From the cell containing the given text, extract its center point as (x, y) coordinate. 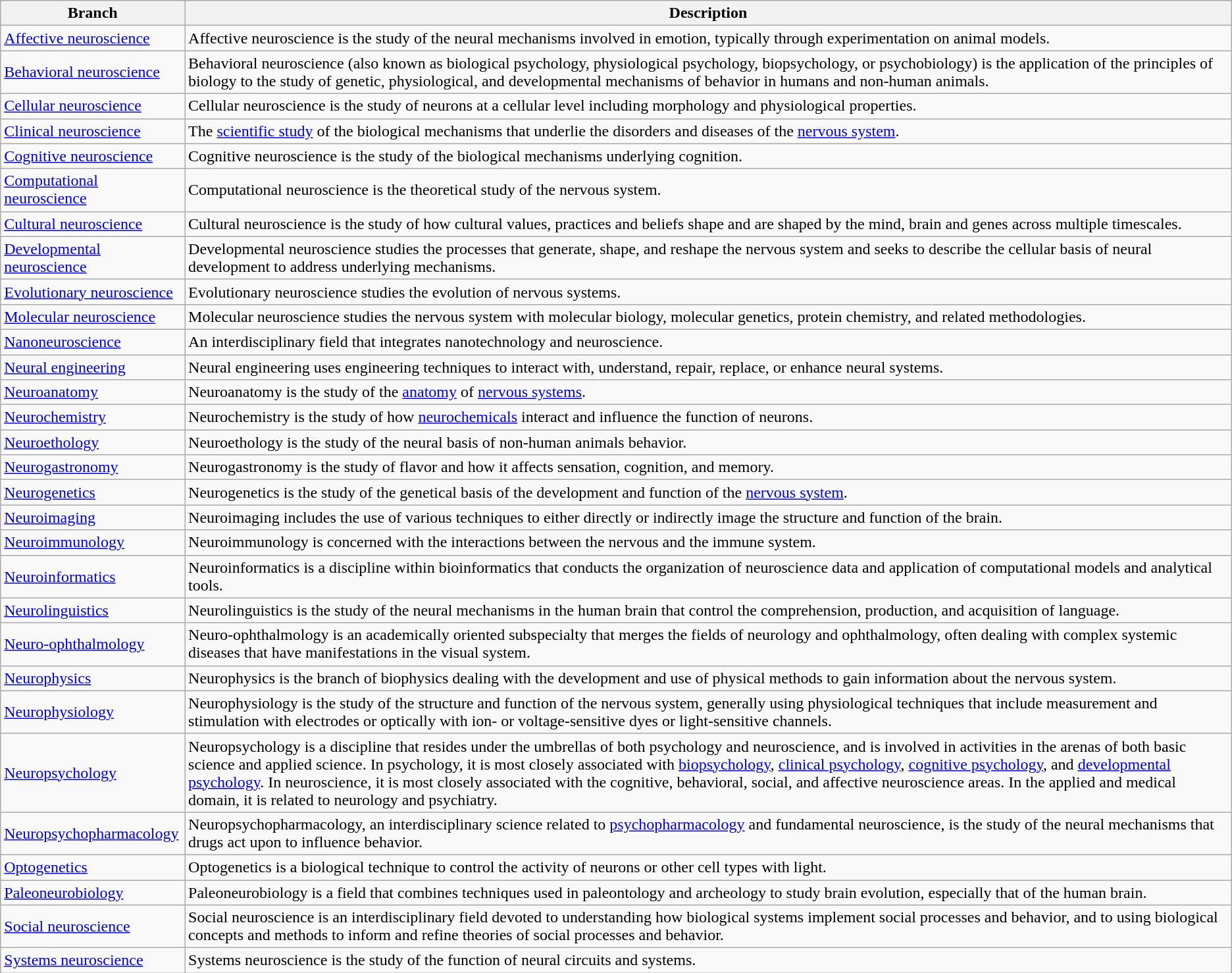
Neuroanatomy (93, 392)
Neurolinguistics (93, 610)
Systems neuroscience is the study of the function of neural circuits and systems. (708, 960)
Behavioral neuroscience (93, 72)
Cellular neuroscience is the study of neurons at a cellular level including morphology and physiological properties. (708, 106)
Clinical neuroscience (93, 131)
Developmental neuroscience (93, 258)
Social neuroscience (93, 927)
Neurolinguistics is the study of the neural mechanisms in the human brain that control the comprehension, production, and acquisition of language. (708, 610)
Neuroimaging (93, 517)
Optogenetics (93, 867)
Neural engineering (93, 367)
Neuroethology (93, 442)
Neurogastronomy (93, 467)
Systems neuroscience (93, 960)
Neuropsychopharmacology (93, 833)
Description (708, 13)
Neurophysics (93, 678)
Neurogenetics (93, 492)
Cellular neuroscience (93, 106)
Neural engineering uses engineering techniques to interact with, understand, repair, replace, or enhance neural systems. (708, 367)
An interdisciplinary field that integrates nanotechnology and neuroscience. (708, 342)
Neuroethology is the study of the neural basis of non-human animals behavior. (708, 442)
Neurogastronomy is the study of flavor and how it affects sensation, cognition, and memory. (708, 467)
Computational neuroscience (93, 190)
Neuro-ophthalmology (93, 644)
Neuroinformatics (93, 577)
Neuroimaging includes the use of various techniques to either directly or indirectly image the structure and function of the brain. (708, 517)
Molecular neuroscience studies the nervous system with molecular biology, molecular genetics, protein chemistry, and related methodologies. (708, 317)
Neurochemistry is the study of how neurochemicals interact and influence the function of neurons. (708, 417)
Neurophysics is the branch of biophysics dealing with the development and use of physical methods to gain information about the nervous system. (708, 678)
Evolutionary neuroscience (93, 292)
Affective neuroscience (93, 38)
Cognitive neuroscience (93, 156)
Neuroimmunology is concerned with the interactions between the nervous and the immune system. (708, 542)
Branch (93, 13)
Cultural neuroscience (93, 224)
Optogenetics is a biological technique to control the activity of neurons or other cell types with light. (708, 867)
Neurophysiology (93, 712)
Cognitive neuroscience is the study of the biological mechanisms underlying cognition. (708, 156)
Affective neuroscience is the study of the neural mechanisms involved in emotion, typically through experimentation on animal models. (708, 38)
The scientific study of the biological mechanisms that underlie the disorders and diseases of the nervous system. (708, 131)
Evolutionary neuroscience studies the evolution of nervous systems. (708, 292)
Molecular neuroscience (93, 317)
Neurochemistry (93, 417)
Nanoneuroscience (93, 342)
Neuroanatomy is the study of the anatomy of nervous systems. (708, 392)
Neuropsychology (93, 773)
Paleoneurobiology (93, 892)
Neuroimmunology (93, 542)
Neurogenetics is the study of the genetical basis of the development and function of the nervous system. (708, 492)
Computational neuroscience is the theoretical study of the nervous system. (708, 190)
